From the cell containing the given text, extract its center point as [x, y] coordinate. 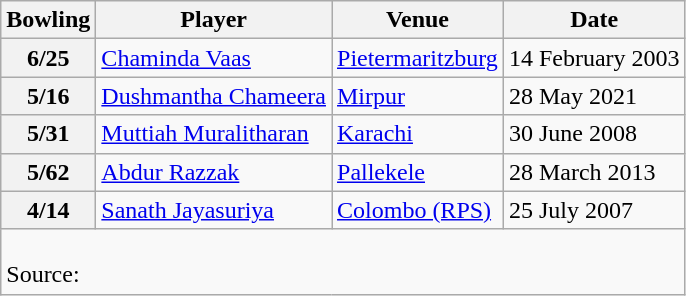
Player [214, 20]
5/16 [48, 96]
4/14 [48, 210]
5/62 [48, 172]
Sanath Jayasuriya [214, 210]
Dushmantha Chameera [214, 96]
Mirpur [418, 96]
25 July 2007 [594, 210]
6/25 [48, 58]
Bowling [48, 20]
Abdur Razzak [214, 172]
28 March 2013 [594, 172]
Venue [418, 20]
Pietermaritzburg [418, 58]
5/31 [48, 134]
Chaminda Vaas [214, 58]
Source: [343, 262]
Date [594, 20]
14 February 2003 [594, 58]
Muttiah Muralitharan [214, 134]
Karachi [418, 134]
30 June 2008 [594, 134]
28 May 2021 [594, 96]
Pallekele [418, 172]
Colombo (RPS) [418, 210]
